For the text-containing cell, return its midpoint in (x, y) coordinate format. 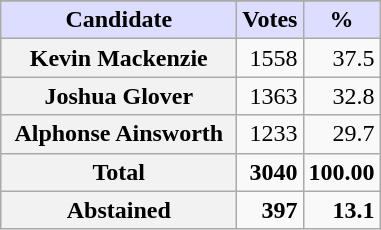
Alphonse Ainsworth (119, 134)
1233 (270, 134)
% (342, 20)
Candidate (119, 20)
397 (270, 210)
Abstained (119, 210)
1363 (270, 96)
Joshua Glover (119, 96)
Total (119, 172)
3040 (270, 172)
Kevin Mackenzie (119, 58)
Votes (270, 20)
100.00 (342, 172)
1558 (270, 58)
29.7 (342, 134)
13.1 (342, 210)
32.8 (342, 96)
37.5 (342, 58)
